Capture the cell that displays the provided text and extract its (X, Y) central coordinate. 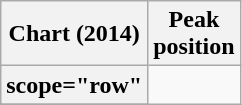
Peakposition (194, 34)
Chart (2014) (74, 34)
scope="row" (74, 85)
